Locate the cell with the specified text and output its (X, Y) center coordinate. 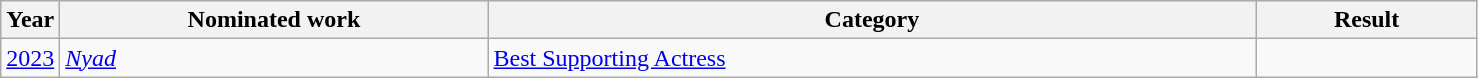
Year (30, 20)
Nominated work (274, 20)
Best Supporting Actress (872, 58)
Result (1366, 20)
2023 (30, 58)
Nyad (274, 58)
Category (872, 20)
